Output the [x, y] coordinate of the center of the cell containing the given text.  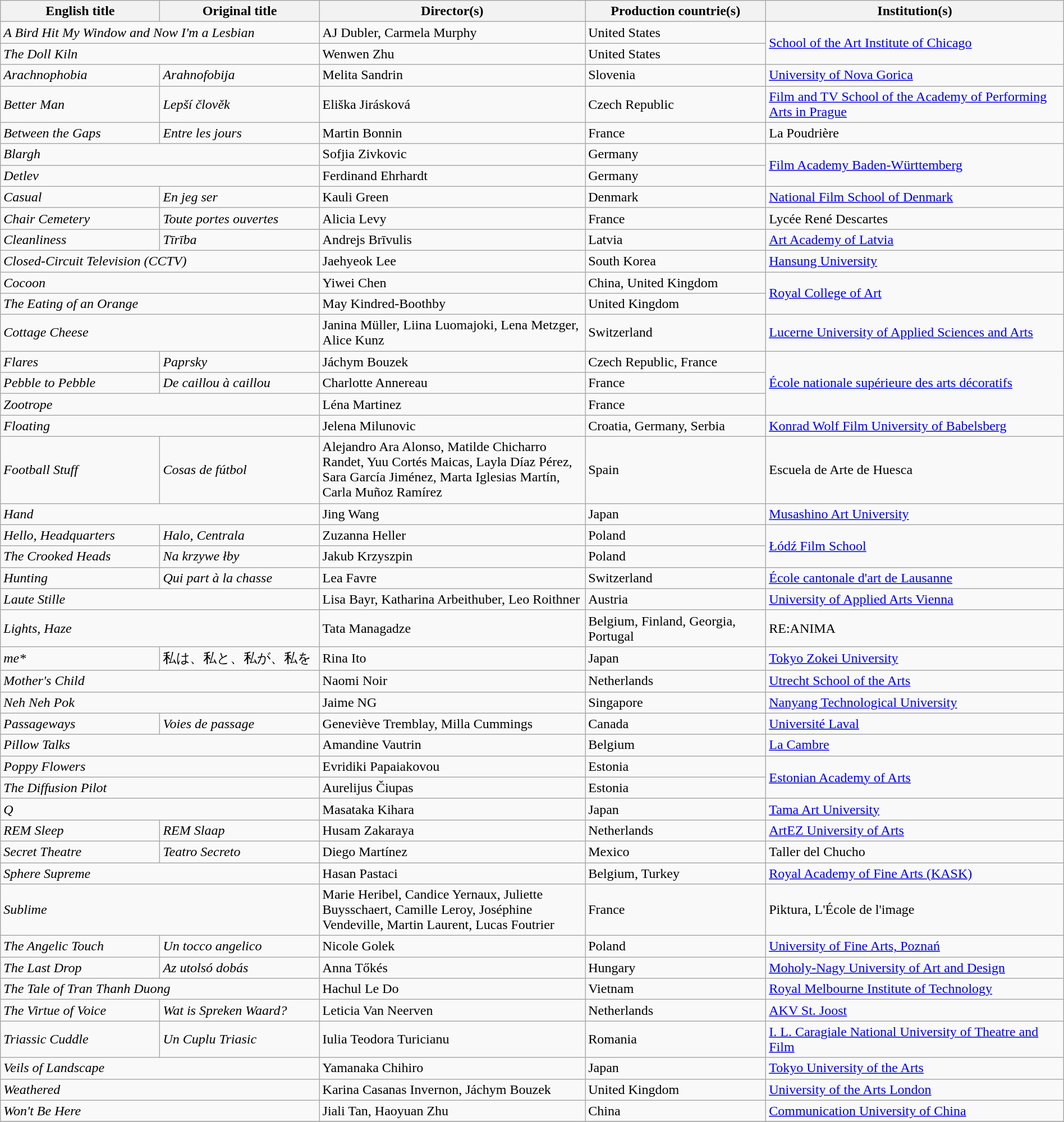
Łódź Film School [915, 546]
Andrejs Brīvulis [452, 240]
Royal College of Art [915, 293]
China, United Kingdom [676, 282]
Janina Müller, Liina Luomajoki, Lena Metzger, Alice Kunz [452, 333]
Cosas de fútbol [240, 470]
RE:ANIMA [915, 628]
Az utolsó dobás [240, 968]
Arachnophobia [80, 75]
University of Applied Arts Vienna [915, 599]
私は、私と、私が、私を [240, 659]
Mother's Child [160, 681]
School of the Art Institute of Chicago [915, 43]
Martin Bonnin [452, 133]
Hansung University [915, 261]
Belgium, Finland, Georgia, Portugal [676, 628]
English title [80, 11]
Vietnam [676, 989]
Husam Zakaraya [452, 830]
Triassic Cuddle [80, 1039]
Halo, Centrala [240, 535]
Amandine Vautrin [452, 745]
Cocoon [160, 282]
AJ Dubler, Carmela Murphy [452, 33]
REM Sleep [80, 830]
Melita Sandrin [452, 75]
Teatro Secreto [240, 852]
Tokyo Zokei University [915, 659]
Passageways [80, 724]
The Tale of Tran Thanh Duong [160, 989]
Utrecht School of the Arts [915, 681]
Detlev [160, 176]
Aurelijus Čiupas [452, 788]
Toute portes ouvertes [240, 218]
Austria [676, 599]
Voies de passage [240, 724]
Ferdinand Ehrhardt [452, 176]
Paprsky [240, 362]
Hand [160, 514]
Czech Republic [676, 104]
Charlotte Annereau [452, 383]
Zuzanna Heller [452, 535]
Pillow Talks [160, 745]
The Last Drop [80, 968]
Canada [676, 724]
Lights, Haze [160, 628]
Anna Tőkés [452, 968]
Tata Managadze [452, 628]
Royal Melbourne Institute of Technology [915, 989]
Lucerne University of Applied Sciences and Arts [915, 333]
Nicole Golek [452, 946]
Singapore [676, 702]
REM Slaap [240, 830]
Musashino Art University [915, 514]
Poppy Flowers [160, 766]
Jaehyeok Lee [452, 261]
Better Man [80, 104]
Diego Martínez [452, 852]
The Eating of an Orange [160, 304]
May Kindred-Boothby [452, 304]
Jáchym Bouzek [452, 362]
Sublime [160, 910]
ArtEZ University of Arts [915, 830]
Cleanliness [80, 240]
Geneviève Tremblay, Milla Cummings [452, 724]
University of Fine Arts, Poznań [915, 946]
Moholy-Nagy University of Art and Design [915, 968]
Jaime NG [452, 702]
Yiwei Chen [452, 282]
Belgium, Turkey [676, 873]
Closed-Circuit Television (CCTV) [160, 261]
De caillou à caillou [240, 383]
Zootrope [160, 404]
Tama Art University [915, 809]
Alicia Levy [452, 218]
Hasan Pastaci [452, 873]
Lisa Bayr, Katharina Arbeithuber, Leo Roithner [452, 599]
Jing Wang [452, 514]
Hunting [80, 578]
The Doll Kiln [160, 54]
Evridiki Papaiakovou [452, 766]
Leticia Van Neerven [452, 1010]
Original title [240, 11]
Arahnofobija [240, 75]
Un tocco angelico [240, 946]
Wat is Spreken Waard? [240, 1010]
Czech Republic, France [676, 362]
Jelena Milunovic [452, 426]
Hungary [676, 968]
Film Academy Baden-Württemberg [915, 165]
I. L. Caragiale National University of Theatre and Film [915, 1039]
Marie Heribel, Candice Yernaux, Juliette Buysschaert, Camille Leroy, Joséphine Vendeville, Martin Laurent, Lucas Foutrier [452, 910]
Neh Neh Pok [160, 702]
Rina Ito [452, 659]
The Virtue of Voice [80, 1010]
Lea Favre [452, 578]
Casual [80, 197]
Université Laval [915, 724]
The Crooked Heads [80, 557]
Q [160, 809]
Denmark [676, 197]
China [676, 1111]
Eliška Jirásková [452, 104]
La Poudrière [915, 133]
Mexico [676, 852]
Laute Stille [160, 599]
Léna Martinez [452, 404]
Flares [80, 362]
Film and TV School of the Academy of Performing Arts in Prague [915, 104]
Communication University of China [915, 1111]
Estonian Academy of Arts [915, 777]
University of the Arts London [915, 1089]
Between the Gaps [80, 133]
Taller del Chucho [915, 852]
Qui part à la chasse [240, 578]
Na krzywe łby [240, 557]
Jakub Krzyszpin [452, 557]
Production countrie(s) [676, 11]
Romania [676, 1039]
Cottage Cheese [160, 333]
Yamanaka Chihiro [452, 1068]
Belgium [676, 745]
Veils of Landscape [160, 1068]
Won't Be Here [160, 1111]
La Cambre [915, 745]
Karina Casanas Invernon, Jáchym Bouzek [452, 1089]
Un Cuplu Triasic [240, 1039]
The Diffusion Pilot [160, 788]
A Bird Hit My Window and Now I'm a Lesbian [160, 33]
Blargh [160, 154]
Sofjia Zivkovic [452, 154]
École nationale supérieure des arts décoratifs [915, 383]
Spain [676, 470]
Tīrība [240, 240]
Art Academy of Latvia [915, 240]
Hello, Headquarters [80, 535]
Sphere Supreme [160, 873]
Tokyo University of the Arts [915, 1068]
Football Stuff [80, 470]
Iulia Teodora Turicianu [452, 1039]
Latvia [676, 240]
Entre les jours [240, 133]
Jiali Tan, Haoyuan Zhu [452, 1111]
AKV St. Joost [915, 1010]
The Angelic Touch [80, 946]
Croatia, Germany, Serbia [676, 426]
me* [80, 659]
South Korea [676, 261]
Floating [160, 426]
Escuela de Arte de Huesca [915, 470]
Chair Cemetery [80, 218]
Institution(s) [915, 11]
Alejandro Ara Alonso, Matilde Chicharro Randet, Yuu Cortés Maicas, Layla Díaz Pérez, Sara García Jiménez, Marta Iglesias Martín, Carla Muñoz Ramírez [452, 470]
National Film School of Denmark [915, 197]
Lepší člověk [240, 104]
Masataka Kihara [452, 809]
En jeg ser [240, 197]
Nanyang Technological University [915, 702]
Kauli Green [452, 197]
Secret Theatre [80, 852]
Naomi Noir [452, 681]
Director(s) [452, 11]
University of Nova Gorica [915, 75]
Piktura, L'École de l'image [915, 910]
École cantonale d'art de Lausanne [915, 578]
Royal Academy of Fine Arts (KASK) [915, 873]
Hachul Le Do [452, 989]
Slovenia [676, 75]
Wenwen Zhu [452, 54]
Lycée René Descartes [915, 218]
Konrad Wolf Film University of Babelsberg [915, 426]
Weathered [160, 1089]
Pebble to Pebble [80, 383]
